Return the (X, Y) coordinate for the center point of the cell that contains the specified text.  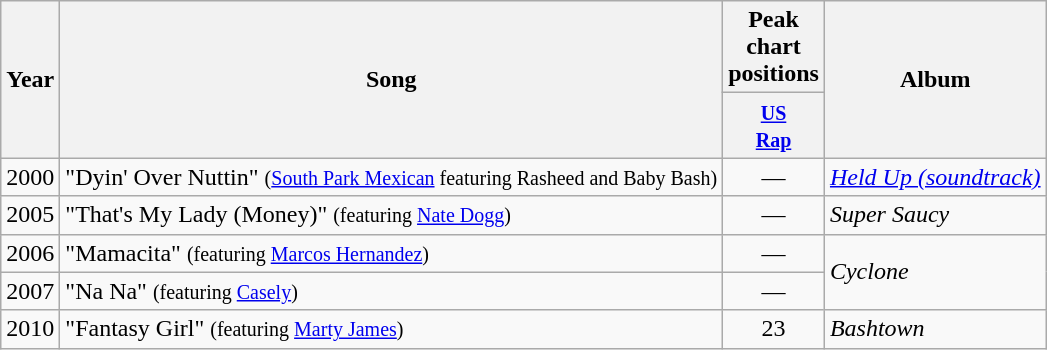
Album (935, 80)
Super Saucy (935, 215)
2010 (30, 329)
2007 (30, 291)
"Mamacita" (featuring Marcos Hernandez) (392, 253)
"Dyin' Over Nuttin" (South Park Mexican featuring Rasheed and Baby Bash) (392, 177)
Cyclone (935, 272)
Year (30, 80)
USRap (774, 126)
2006 (30, 253)
"Fantasy Girl" (featuring Marty James) (392, 329)
Peak chart positions (774, 47)
Bashtown (935, 329)
Held Up (soundtrack) (935, 177)
"That's My Lady (Money)" (featuring Nate Dogg) (392, 215)
2005 (30, 215)
23 (774, 329)
"Na Na" (featuring Casely) (392, 291)
2000 (30, 177)
Song (392, 80)
